Determine the [x, y] coordinate at the center of the cell enclosing the given text.  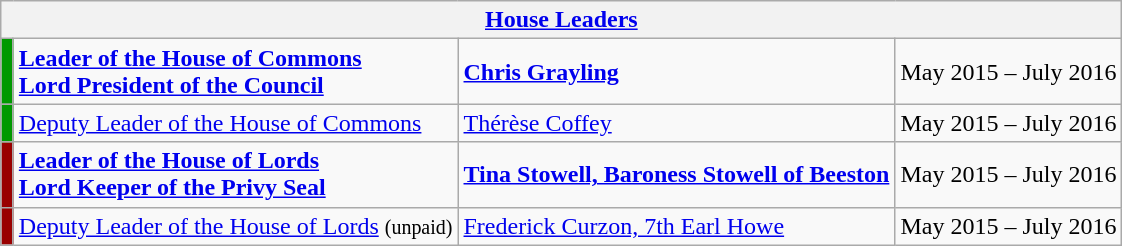
Leader of the House of CommonsLord President of the Council [236, 72]
Deputy Leader of the House of Commons [236, 123]
Deputy Leader of the House of Lords (unpaid) [236, 226]
Thérèse Coffey [676, 123]
Leader of the House of LordsLord Keeper of the Privy Seal [236, 174]
Frederick Curzon, 7th Earl Howe [676, 226]
House Leaders [562, 20]
Tina Stowell, Baroness Stowell of Beeston [676, 174]
Chris Grayling [676, 72]
